Detect which cell encompasses the target text, then output its (x, y) center coordinate. 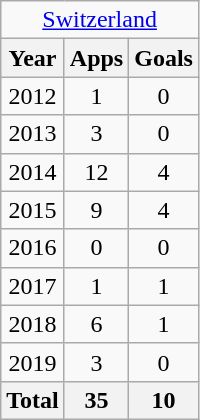
Apps (96, 58)
6 (96, 324)
2018 (33, 324)
9 (96, 210)
2016 (33, 248)
Switzerland (100, 20)
Year (33, 58)
2012 (33, 96)
35 (96, 400)
Total (33, 400)
2017 (33, 286)
2013 (33, 134)
Goals (164, 58)
2019 (33, 362)
2015 (33, 210)
10 (164, 400)
12 (96, 172)
2014 (33, 172)
